Detect which cell encompasses the target text, then output its [X, Y] center coordinate. 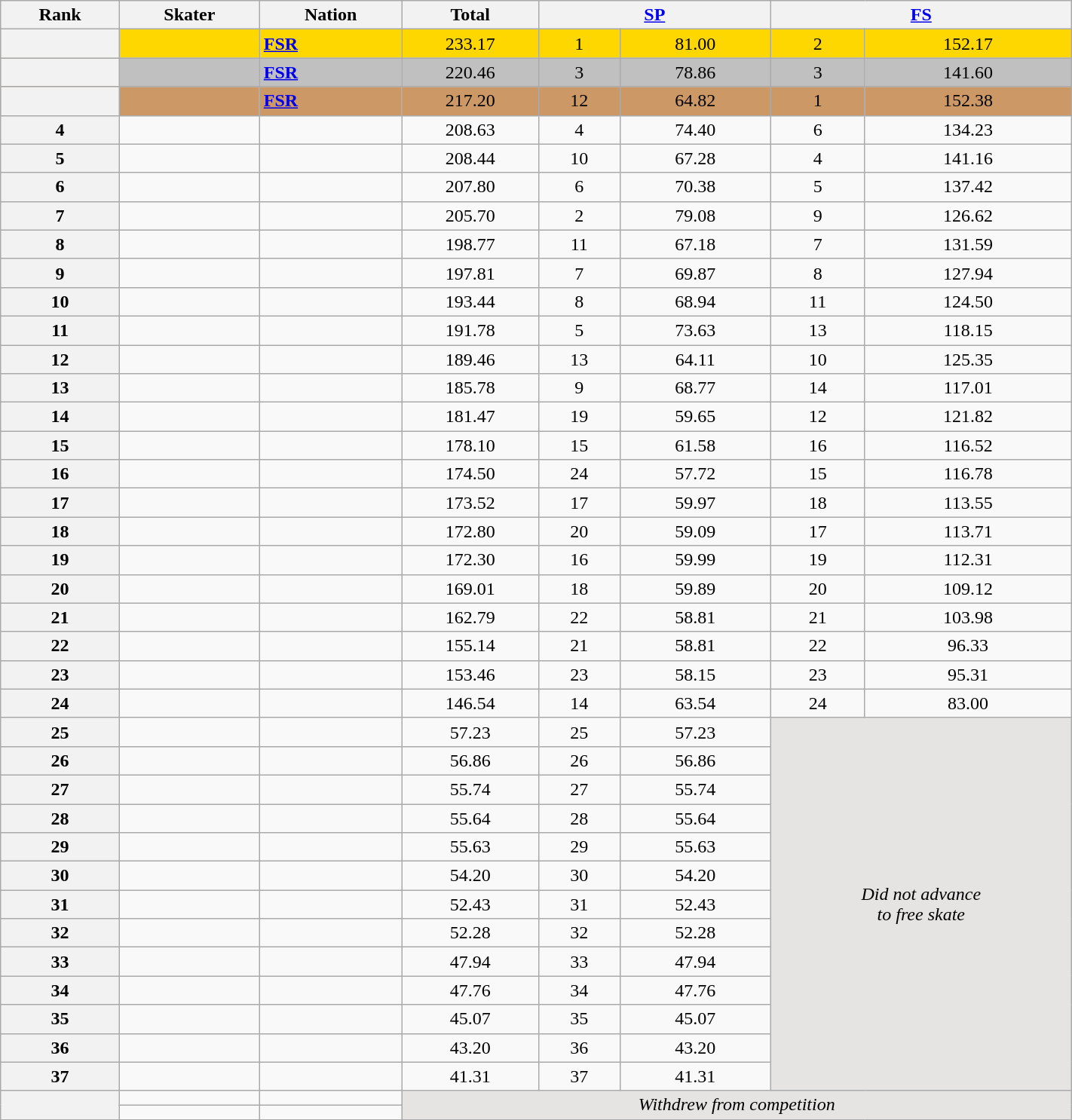
78.86 [695, 72]
116.78 [968, 474]
64.11 [695, 360]
193.44 [470, 301]
Nation [330, 15]
198.77 [470, 244]
116.52 [968, 445]
172.80 [470, 531]
185.78 [470, 388]
233.17 [470, 44]
178.10 [470, 445]
191.78 [470, 330]
103.98 [968, 617]
68.94 [695, 301]
173.52 [470, 503]
197.81 [470, 273]
FS [921, 15]
58.15 [695, 675]
169.01 [470, 589]
Total [470, 15]
155.14 [470, 646]
205.70 [470, 216]
64.82 [695, 101]
181.47 [470, 417]
69.87 [695, 273]
146.54 [470, 703]
162.79 [470, 617]
109.12 [968, 589]
Did not advanceto free skate [921, 904]
124.50 [968, 301]
59.99 [695, 560]
121.82 [968, 417]
SP [654, 15]
141.60 [968, 72]
117.01 [968, 388]
96.33 [968, 646]
95.31 [968, 675]
127.94 [968, 273]
126.62 [968, 216]
74.40 [695, 130]
137.42 [968, 187]
189.46 [470, 360]
113.71 [968, 531]
59.09 [695, 531]
61.58 [695, 445]
73.63 [695, 330]
172.30 [470, 560]
217.20 [470, 101]
208.44 [470, 158]
118.15 [968, 330]
131.59 [968, 244]
208.63 [470, 130]
59.65 [695, 417]
207.80 [470, 187]
67.18 [695, 244]
220.46 [470, 72]
Withdrew from competition [737, 1105]
Rank [60, 15]
63.54 [695, 703]
81.00 [695, 44]
67.28 [695, 158]
79.08 [695, 216]
153.46 [470, 675]
70.38 [695, 187]
59.89 [695, 589]
125.35 [968, 360]
134.23 [968, 130]
Skater [189, 15]
113.55 [968, 503]
152.17 [968, 44]
68.77 [695, 388]
141.16 [968, 158]
174.50 [470, 474]
112.31 [968, 560]
57.72 [695, 474]
83.00 [968, 703]
59.97 [695, 503]
152.38 [968, 101]
